Identify which cell holds the provided text, then report its (x, y) central coordinate. 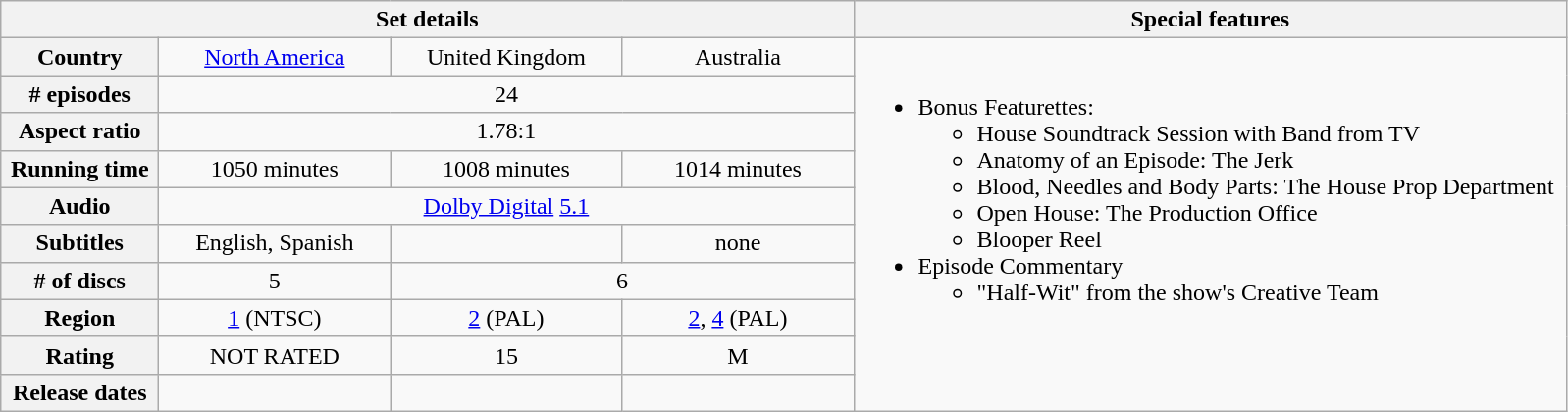
United Kingdom (506, 57)
# of discs (80, 281)
5 (275, 281)
2 (PAL) (506, 318)
# episodes (80, 94)
1 (NTSC) (275, 318)
1050 minutes (275, 169)
Audio (80, 206)
6 (622, 281)
Dolby Digital 5.1 (506, 206)
Special features (1210, 20)
24 (506, 94)
1014 minutes (738, 169)
Set details (428, 20)
English, Spanish (275, 243)
1.78:1 (506, 131)
15 (506, 355)
Country (80, 57)
Region (80, 318)
2, 4 (PAL) (738, 318)
none (738, 243)
Running time (80, 169)
M (738, 355)
1008 minutes (506, 169)
Subtitles (80, 243)
North America (275, 57)
Australia (738, 57)
Rating (80, 355)
Release dates (80, 392)
Aspect ratio (80, 131)
NOT RATED (275, 355)
